From the cell containing the given text, extract its center point as [x, y] coordinate. 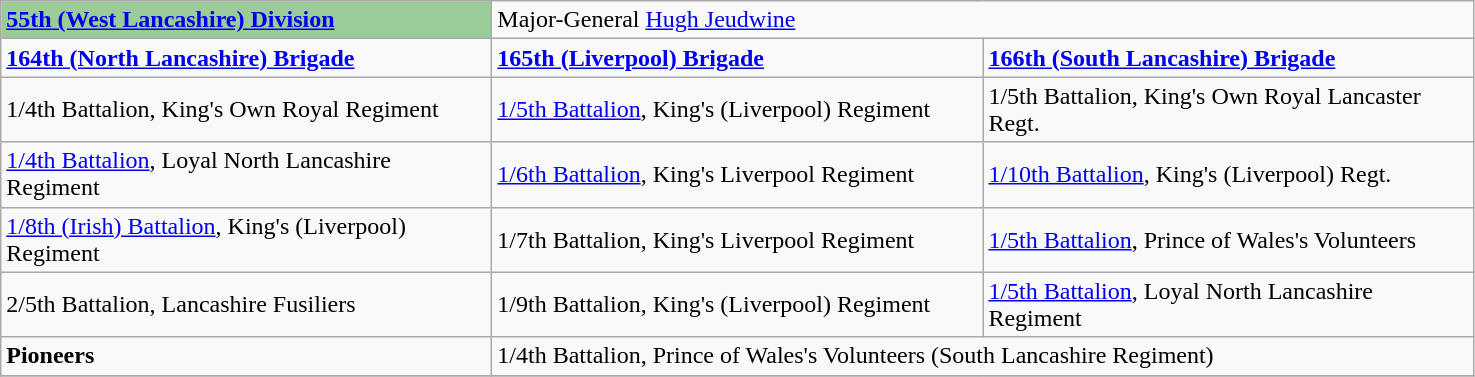
1/6th Battalion, King's Liverpool Regiment [738, 174]
1/8th (Irish) Battalion, King's (Liverpool) Regiment [246, 240]
1/5th Battalion, King's Own Royal Lancaster Regt. [1228, 110]
1/5th Battalion, King's (Liverpool) Regiment [738, 110]
Major-General Hugh Jeudwine [983, 20]
165th (Liverpool) Brigade [738, 58]
1/4th Battalion, Loyal North Lancashire Regiment [246, 174]
1/5th Battalion, Prince of Wales's Volunteers [1228, 240]
1/4th Battalion, Prince of Wales's Volunteers (South Lancashire Regiment) [983, 356]
2/5th Battalion, Lancashire Fusiliers [246, 304]
1/9th Battalion, King's (Liverpool) Regiment [738, 304]
1/4th Battalion, King's Own Royal Regiment [246, 110]
Pioneers [246, 356]
166th (South Lancashire) Brigade [1228, 58]
1/5th Battalion, Loyal North Lancashire Regiment [1228, 304]
1/7th Battalion, King's Liverpool Regiment [738, 240]
164th (North Lancashire) Brigade [246, 58]
1/10th Battalion, King's (Liverpool) Regt. [1228, 174]
55th (West Lancashire) Division [246, 20]
